Output the (x, y) coordinate of the center of the cell containing the given text.  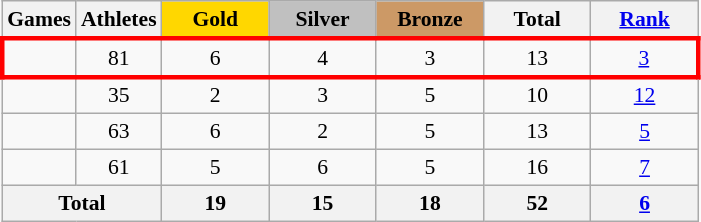
7 (644, 168)
Games (39, 20)
81 (119, 58)
19 (216, 203)
61 (119, 168)
Athletes (119, 20)
18 (430, 203)
4 (322, 58)
52 (538, 203)
Gold (216, 20)
35 (119, 96)
63 (119, 132)
Bronze (430, 20)
Rank (644, 20)
10 (538, 96)
16 (538, 168)
12 (644, 96)
15 (322, 203)
Silver (322, 20)
